Pinpoint the cell where the given text exists, returning its [x, y] midpoint coordinate. 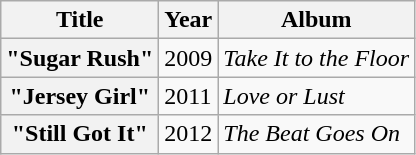
2012 [188, 134]
2009 [188, 58]
Title [80, 20]
Year [188, 20]
"Jersey Girl" [80, 96]
"Sugar Rush" [80, 58]
Love or Lust [316, 96]
Take It to the Floor [316, 58]
The Beat Goes On [316, 134]
"Still Got It" [80, 134]
2011 [188, 96]
Album [316, 20]
